Extract the [x, y] coordinate from the center of the cell holding the provided text.  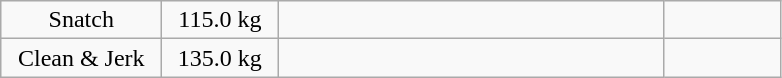
Clean & Jerk [82, 58]
135.0 kg [220, 58]
Snatch [82, 20]
115.0 kg [220, 20]
